Search for the cell housing the specified text and yield its (x, y) center coordinate. 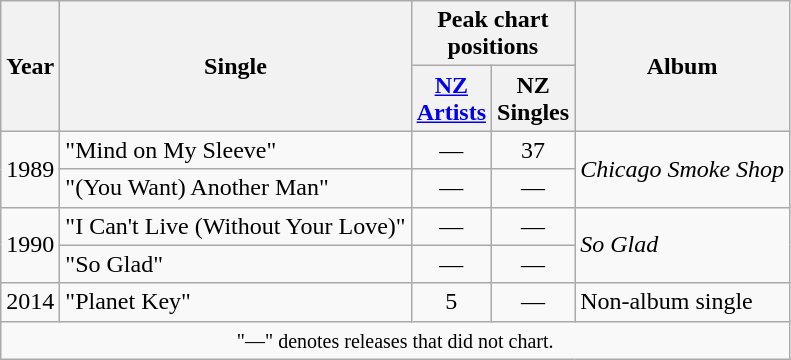
Year (30, 66)
NZSingles (534, 98)
1990 (30, 245)
NZArtists (451, 98)
37 (534, 150)
Peak chartpositions (492, 34)
Chicago Smoke Shop (682, 169)
"—" denotes releases that did not chart. (396, 340)
"Planet Key" (236, 302)
Single (236, 66)
"So Glad" (236, 264)
"Mind on My Sleeve" (236, 150)
Album (682, 66)
"(You Want) Another Man" (236, 188)
So Glad (682, 245)
"I Can't Live (Without Your Love)" (236, 226)
5 (451, 302)
1989 (30, 169)
2014 (30, 302)
Non-album single (682, 302)
